Determine the [X, Y] coordinate at the center of the cell enclosing the given text.  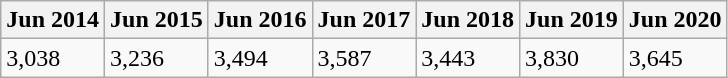
3,236 [157, 58]
Jun 2017 [364, 20]
3,645 [675, 58]
Jun 2015 [157, 20]
3,443 [468, 58]
Jun 2016 [260, 20]
3,038 [53, 58]
Jun 2014 [53, 20]
Jun 2020 [675, 20]
3,494 [260, 58]
Jun 2019 [572, 20]
3,830 [572, 58]
3,587 [364, 58]
Jun 2018 [468, 20]
